Find where the given text appears and provide that cell's center as (x, y) coordinate. 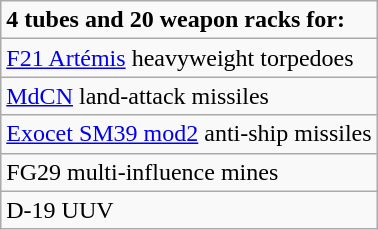
4 tubes and 20 weapon racks for: (189, 20)
Exocet SM39 mod2 anti-ship missiles (189, 134)
FG29 multi-influence mines (189, 172)
D-19 UUV (189, 210)
MdCN land-attack missiles (189, 96)
F21 Artémis heavyweight torpedoes (189, 58)
